Scan for the cell matching the given text and deliver its [X, Y] coordinate at center. 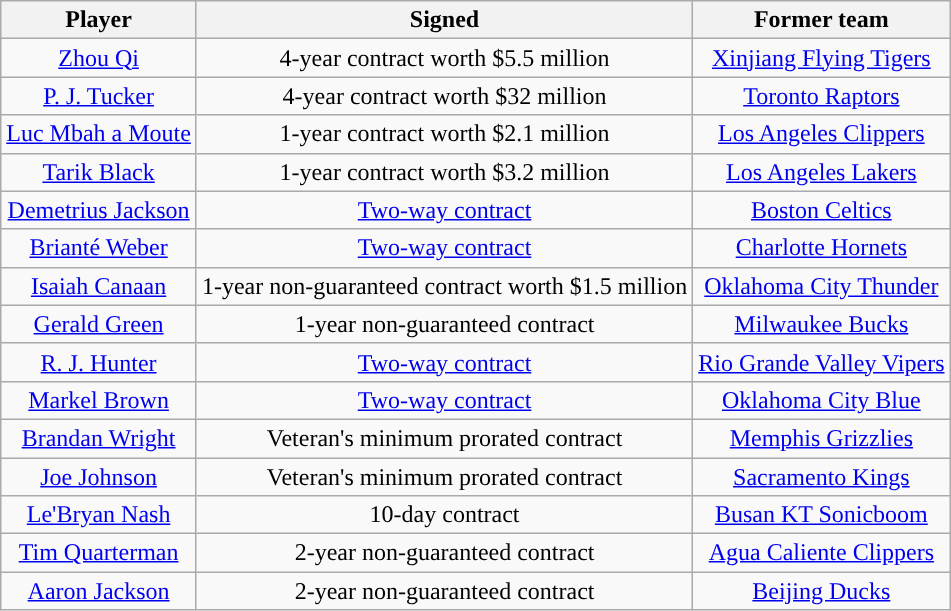
4-year contract worth $5.5 million [444, 58]
R. J. Hunter [99, 362]
Gerald Green [99, 324]
Los Angeles Clippers [822, 134]
1-year non-guaranteed contract [444, 324]
Xinjiang Flying Tigers [822, 58]
4-year contract worth $32 million [444, 96]
Markel Brown [99, 400]
Boston Celtics [822, 210]
Tim Quarterman [99, 553]
Brandan Wright [99, 438]
1-year non-guaranteed contract worth $1.5 million [444, 286]
P. J. Tucker [99, 96]
Charlotte Hornets [822, 248]
Memphis Grizzlies [822, 438]
Le'Bryan Nash [99, 515]
Tarik Black [99, 172]
Agua Caliente Clippers [822, 553]
Signed [444, 20]
Oklahoma City Thunder [822, 286]
Oklahoma City Blue [822, 400]
Rio Grande Valley Vipers [822, 362]
Former team [822, 20]
Toronto Raptors [822, 96]
Sacramento Kings [822, 477]
Player [99, 20]
Zhou Qi [99, 58]
1-year contract worth $2.1 million [444, 134]
Aaron Jackson [99, 591]
Busan KT Sonicboom [822, 515]
Joe Johnson [99, 477]
Los Angeles Lakers [822, 172]
10-day contract [444, 515]
Milwaukee Bucks [822, 324]
Luc Mbah a Moute [99, 134]
Brianté Weber [99, 248]
Isaiah Canaan [99, 286]
Beijing Ducks [822, 591]
1-year contract worth $3.2 million [444, 172]
Demetrius Jackson [99, 210]
